Output the (x, y) coordinate of the center of the cell containing the given text.  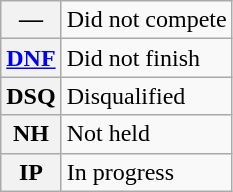
Did not finish (146, 58)
NH (31, 134)
Not held (146, 134)
— (31, 20)
Did not compete (146, 20)
Disqualified (146, 96)
DSQ (31, 96)
In progress (146, 172)
IP (31, 172)
DNF (31, 58)
